Extract the (x, y) coordinate from the center of the cell holding the provided text.  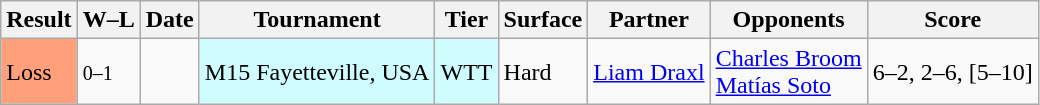
M15 Fayetteville, USA (317, 72)
Liam Draxl (649, 72)
WTT (466, 72)
Partner (649, 20)
0–1 (108, 72)
Hard (543, 72)
Date (170, 20)
Tier (466, 20)
Tournament (317, 20)
Result (39, 20)
Charles Broom Matías Soto (788, 72)
Loss (39, 72)
Score (952, 20)
6–2, 2–6, [5–10] (952, 72)
Opponents (788, 20)
W–L (108, 20)
Surface (543, 20)
